Determine the [X, Y] coordinate at the center of the cell enclosing the given text.  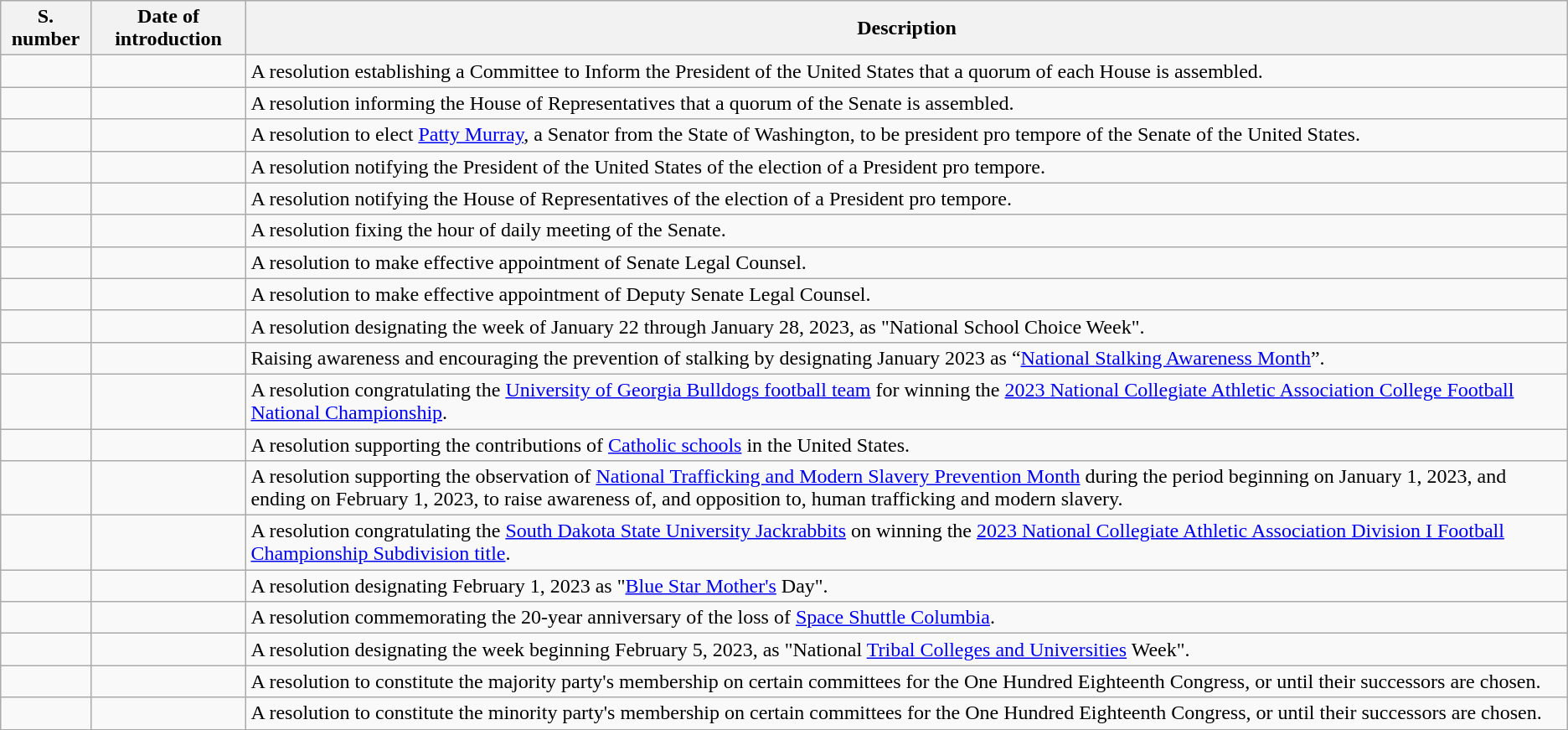
A resolution notifying the House of Representatives of the election of a President pro tempore. [906, 199]
A resolution fixing the hour of daily meeting of the Senate. [906, 230]
A resolution to make effective appointment of Senate Legal Counsel. [906, 262]
A resolution establishing a Committee to Inform the President of the United States that a quorum of each House is assembled. [906, 71]
Description [906, 28]
S. number [45, 28]
Raising awareness and encouraging the prevention of stalking by designating January 2023 as “National Stalking Awareness Month”. [906, 358]
A resolution commemorating the 20-year anniversary of the loss of Space Shuttle Columbia. [906, 618]
Date of introduction [168, 28]
A resolution supporting the contributions of Catholic schools in the United States. [906, 445]
A resolution notifying the President of the United States of the election of a President pro tempore. [906, 167]
A resolution designating February 1, 2023 as "Blue Star Mother's Day". [906, 586]
A resolution informing the House of Representatives that a quorum of the Senate is assembled. [906, 103]
A resolution designating the week beginning February 5, 2023, as "National Tribal Colleges and Universities Week". [906, 650]
A resolution designating the week of January 22 through January 28, 2023, as "National School Choice Week". [906, 326]
A resolution to elect Patty Murray, a Senator from the State of Washington, to be president pro tempore of the Senate of the United States. [906, 135]
A resolution to make effective appointment of Deputy Senate Legal Counsel. [906, 294]
